Return (X, Y) of the center of cell containing provided text 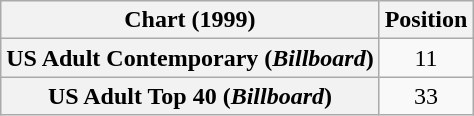
33 (426, 96)
US Adult Top 40 (Billboard) (190, 96)
Position (426, 20)
US Adult Contemporary (Billboard) (190, 58)
Chart (1999) (190, 20)
11 (426, 58)
